Locate the cell with the specified text and output its [x, y] center coordinate. 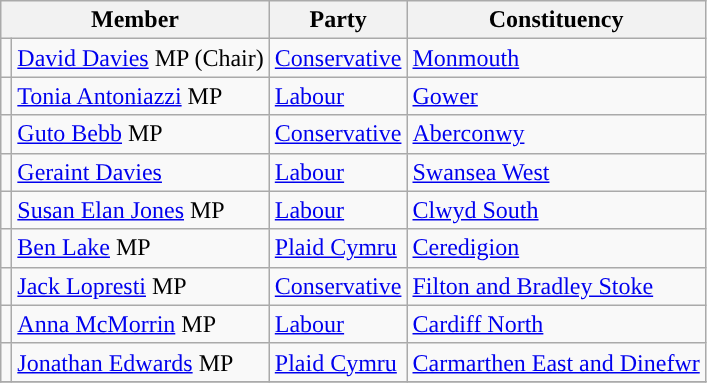
David Davies MP (Chair) [140, 58]
Ceredigion [556, 248]
Monmouth [556, 58]
Aberconwy [556, 134]
Party [338, 20]
Ben Lake MP [140, 248]
Constituency [556, 20]
Susan Elan Jones MP [140, 210]
Swansea West [556, 172]
Tonia Antoniazzi MP [140, 96]
Gower [556, 96]
Jonathan Edwards MP [140, 362]
Member [136, 20]
Carmarthen East and Dinefwr [556, 362]
Filton and Bradley Stoke [556, 286]
Guto Bebb MP [140, 134]
Anna McMorrin MP [140, 324]
Jack Lopresti MP [140, 286]
Geraint Davies [140, 172]
Cardiff North [556, 324]
Clwyd South [556, 210]
